Output the [X, Y] coordinate of the center of the cell containing the given text.  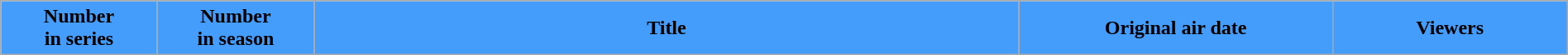
Title [667, 28]
Original air date [1176, 28]
Viewers [1450, 28]
Numberin series [79, 28]
Numberin season [235, 28]
